Search for the cell housing the specified text and yield its (x, y) center coordinate. 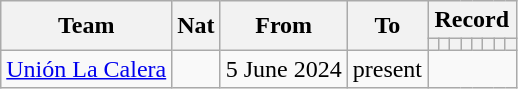
From (284, 26)
present (387, 69)
Unión La Calera (86, 69)
5 June 2024 (284, 69)
To (387, 26)
Record (472, 20)
Team (86, 26)
Nat (196, 26)
